Return [X, Y] of the center of cell containing provided text 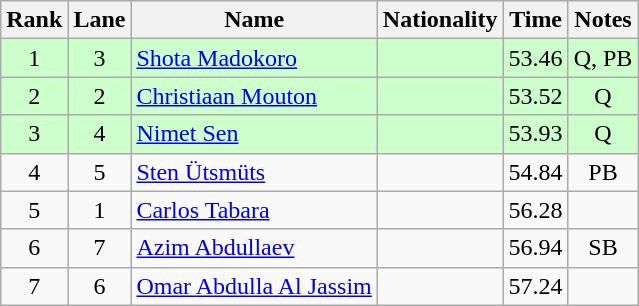
Time [536, 20]
56.94 [536, 248]
54.84 [536, 172]
Name [254, 20]
Omar Abdulla Al Jassim [254, 286]
Q, PB [603, 58]
Rank [34, 20]
Nimet Sen [254, 134]
PB [603, 172]
Carlos Tabara [254, 210]
Azim Abdullaev [254, 248]
Nationality [440, 20]
53.46 [536, 58]
53.52 [536, 96]
53.93 [536, 134]
Sten Ütsmüts [254, 172]
Lane [100, 20]
Notes [603, 20]
57.24 [536, 286]
56.28 [536, 210]
Shota Madokoro [254, 58]
SB [603, 248]
Christiaan Mouton [254, 96]
